Return [x, y] of the center of cell containing provided text 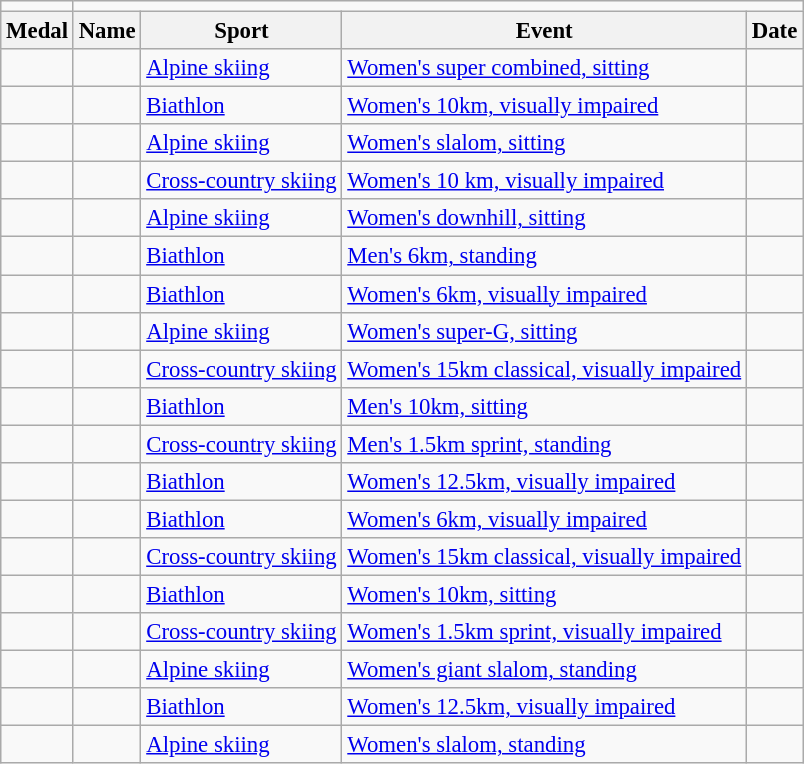
Women's 1.5km sprint, visually impaired [544, 632]
Women's super combined, sitting [544, 68]
Men's 1.5km sprint, standing [544, 444]
Men's 10km, sitting [544, 406]
Women's giant slalom, standing [544, 670]
Women's 10km, visually impaired [544, 106]
Women's slalom, sitting [544, 143]
Date [774, 31]
Women's super-G, sitting [544, 331]
Men's 6km, standing [544, 256]
Name [107, 31]
Medal [38, 31]
Women's 10km, sitting [544, 594]
Sport [242, 31]
Women's downhill, sitting [544, 219]
Event [544, 31]
Women's slalom, standing [544, 745]
Women's 10 km, visually impaired [544, 181]
